Scan for the cell matching the given text and deliver its [X, Y] coordinate at center. 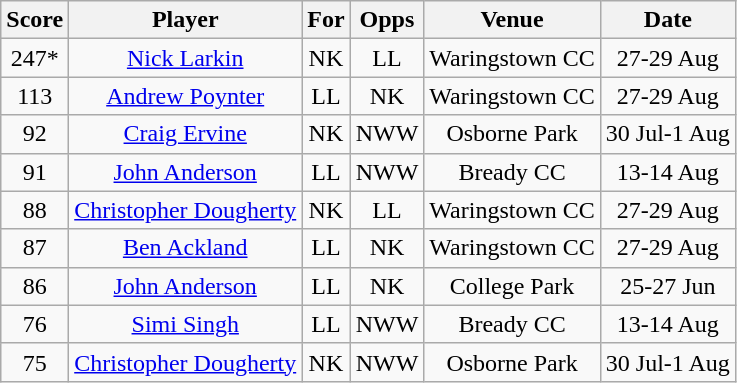
Simi Singh [186, 324]
College Park [512, 286]
For [326, 20]
Nick Larkin [186, 58]
88 [35, 210]
75 [35, 362]
Date [668, 20]
Score [35, 20]
247* [35, 58]
Craig Ervine [186, 134]
86 [35, 286]
91 [35, 172]
76 [35, 324]
Andrew Poynter [186, 96]
113 [35, 96]
Opps [387, 20]
Player [186, 20]
Ben Ackland [186, 248]
25-27 Jun [668, 286]
87 [35, 248]
Venue [512, 20]
92 [35, 134]
